Scan for the cell matching the given text and deliver its [X, Y] coordinate at center. 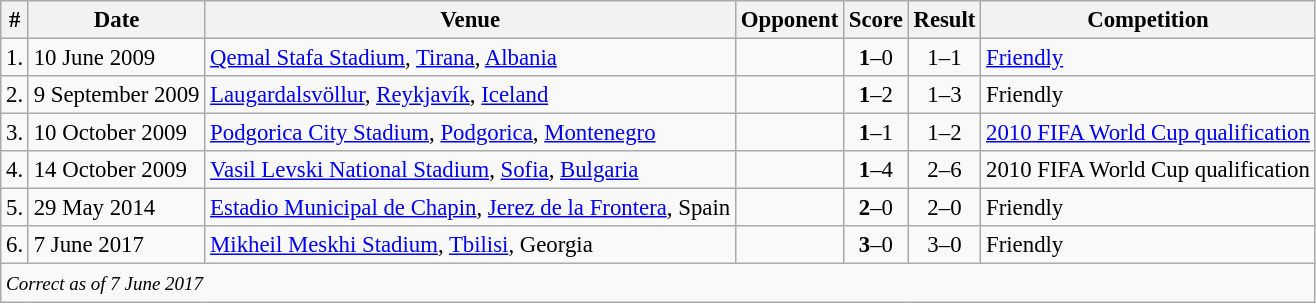
Laugardalsvöllur, Reykjavík, Iceland [470, 95]
Correct as of 7 June 2017 [658, 283]
Estadio Municipal de Chapin, Jerez de la Frontera, Spain [470, 208]
6. [15, 245]
29 May 2014 [116, 208]
7 June 2017 [116, 245]
14 October 2009 [116, 170]
Venue [470, 20]
1–3 [944, 95]
Competition [1148, 20]
10 October 2009 [116, 133]
Qemal Stafa Stadium, Tirana, Albania [470, 58]
Date [116, 20]
4. [15, 170]
5. [15, 208]
Result [944, 20]
Podgorica City Stadium, Podgorica, Montenegro [470, 133]
1. [15, 58]
# [15, 20]
Score [876, 20]
1–4 [876, 170]
1–0 [876, 58]
3. [15, 133]
Vasil Levski National Stadium, Sofia, Bulgaria [470, 170]
2. [15, 95]
2–6 [944, 170]
Opponent [789, 20]
9 September 2009 [116, 95]
10 June 2009 [116, 58]
Mikheil Meskhi Stadium, Tbilisi, Georgia [470, 245]
